Capture the cell that displays the provided text and extract its [x, y] central coordinate. 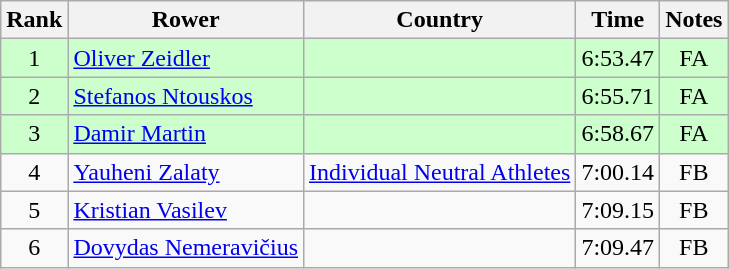
Time [618, 20]
1 [34, 58]
6:55.71 [618, 96]
Dovydas Nemeravičius [186, 248]
4 [34, 172]
Damir Martin [186, 134]
Rank [34, 20]
Individual Neutral Athletes [440, 172]
3 [34, 134]
Rower [186, 20]
7:09.47 [618, 248]
Oliver Zeidler [186, 58]
6:53.47 [618, 58]
7:00.14 [618, 172]
Kristian Vasilev [186, 210]
6 [34, 248]
Yauheni Zalaty [186, 172]
Notes [694, 20]
2 [34, 96]
Country [440, 20]
5 [34, 210]
7:09.15 [618, 210]
6:58.67 [618, 134]
Stefanos Ntouskos [186, 96]
